Detect which cell encompasses the target text, then output its [X, Y] center coordinate. 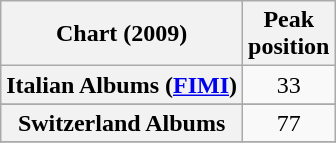
Chart (2009) [122, 34]
Switzerland Albums [122, 123]
Italian Albums (FIMI) [122, 85]
77 [289, 123]
Peak position [289, 34]
33 [289, 85]
